For the text-containing cell, return its midpoint in [x, y] coordinate format. 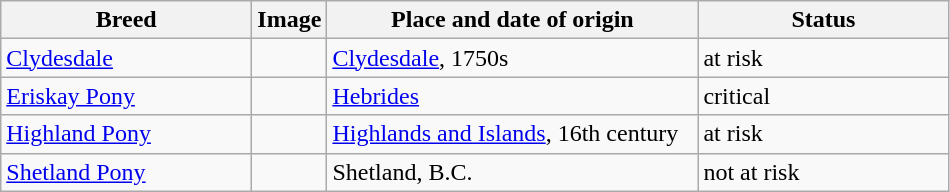
critical [824, 96]
Eriskay Pony [126, 96]
Shetland, B.C. [512, 172]
Highland Pony [126, 134]
Shetland Pony [126, 172]
Status [824, 20]
Clydesdale, 1750s [512, 58]
Highlands and Islands, 16th century [512, 134]
Image [290, 20]
Place and date of origin [512, 20]
Hebrides [512, 96]
Breed [126, 20]
Clydesdale [126, 58]
not at risk [824, 172]
